Identify which cell holds the provided text, then report its (x, y) central coordinate. 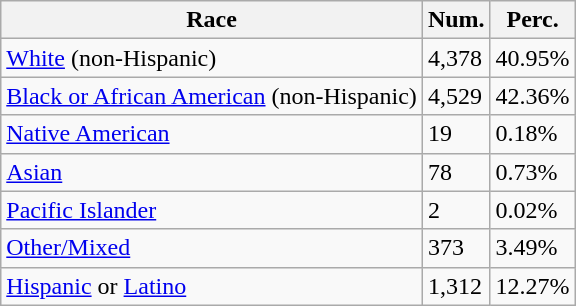
Native American (212, 134)
Hispanic or Latino (212, 286)
Asian (212, 172)
373 (456, 248)
40.95% (532, 58)
78 (456, 172)
Perc. (532, 20)
4,378 (456, 58)
Race (212, 20)
0.73% (532, 172)
Black or African American (non-Hispanic) (212, 96)
0.18% (532, 134)
3.49% (532, 248)
0.02% (532, 210)
4,529 (456, 96)
42.36% (532, 96)
Pacific Islander (212, 210)
Other/Mixed (212, 248)
2 (456, 210)
12.27% (532, 286)
19 (456, 134)
Num. (456, 20)
1,312 (456, 286)
White (non-Hispanic) (212, 58)
